Locate the cell with the specified text and output its [X, Y] center coordinate. 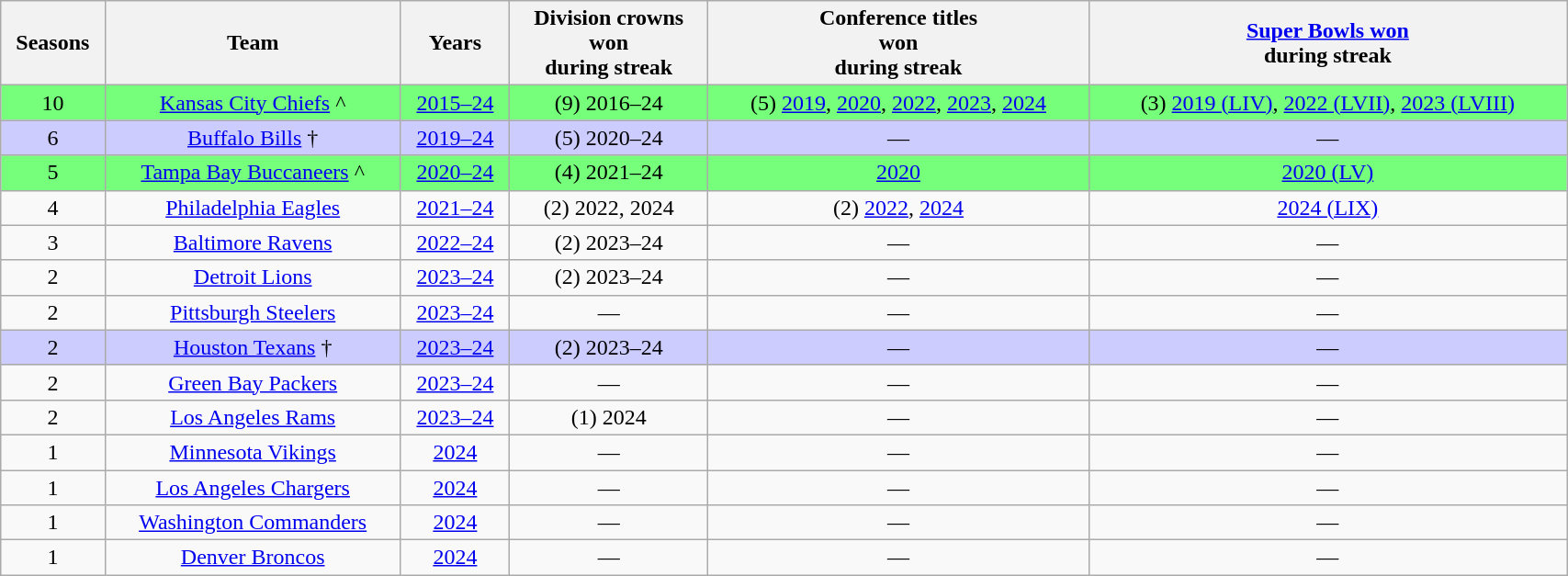
2021–24 [455, 208]
Kansas City Chiefs ^ [253, 103]
2020 (LV) [1328, 173]
4 [53, 208]
Buffalo Bills † [253, 138]
Division crowns won during streak [609, 43]
Years [455, 43]
Pittsburgh Steelers [253, 312]
Houston Texans † [253, 347]
2022–24 [455, 243]
6 [53, 138]
(9) 2016–24 [609, 103]
2024 (LIX) [1328, 208]
2019–24 [455, 138]
(3) 2019 (LIV), 2022 (LVII), 2023 (LVIII) [1328, 103]
(5) 2019, 2020, 2022, 2023, 2024 [898, 103]
Conference titles won during streak [898, 43]
Denver Broncos [253, 558]
Green Bay Packers [253, 382]
Team [253, 43]
2020 [898, 173]
2020–24 [455, 173]
5 [53, 173]
Washington Commanders [253, 523]
2015–24 [455, 103]
Baltimore Ravens [253, 243]
Tampa Bay Buccaneers ^ [253, 173]
3 [53, 243]
Los Angeles Rams [253, 417]
(4) 2021–24 [609, 173]
Minnesota Vikings [253, 452]
10 [53, 103]
Seasons [53, 43]
Philadelphia Eagles [253, 208]
Detroit Lions [253, 277]
Super Bowls won during streak [1328, 43]
(5) 2020–24 [609, 138]
(1) 2024 [609, 417]
Los Angeles Chargers [253, 488]
